Locate the cell with the specified text and output its [x, y] center coordinate. 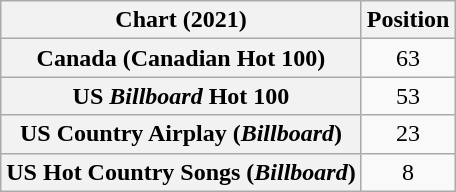
Chart (2021) [181, 20]
US Country Airplay (Billboard) [181, 134]
8 [408, 172]
US Hot Country Songs (Billboard) [181, 172]
63 [408, 58]
Position [408, 20]
53 [408, 96]
23 [408, 134]
Canada (Canadian Hot 100) [181, 58]
US Billboard Hot 100 [181, 96]
